Provide the [x, y] coordinate of the cell's center where the given text is located.  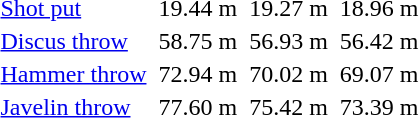
70.02 m [289, 74]
72.94 m [198, 74]
58.75 m [198, 41]
56.93 m [289, 41]
